Pinpoint the cell where the given text exists, returning its (X, Y) midpoint coordinate. 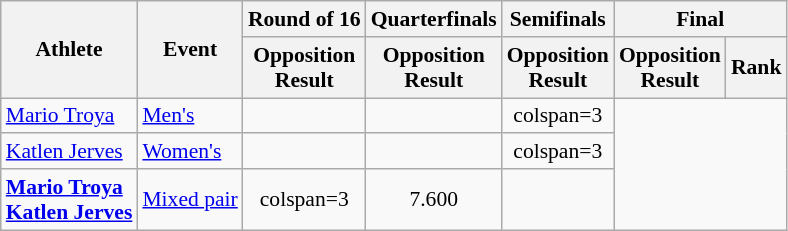
Quarterfinals (434, 19)
Mario Troya (70, 116)
Event (190, 50)
7.600 (434, 200)
Mixed pair (190, 200)
Women's (190, 152)
Athlete (70, 50)
Semifinals (558, 19)
Mario Troya Katlen Jerves (70, 200)
Final (700, 19)
Men's (190, 116)
Round of 16 (304, 19)
Katlen Jerves (70, 152)
Rank (756, 68)
